Determine the [x, y] coordinate at the center of the cell enclosing the given text.  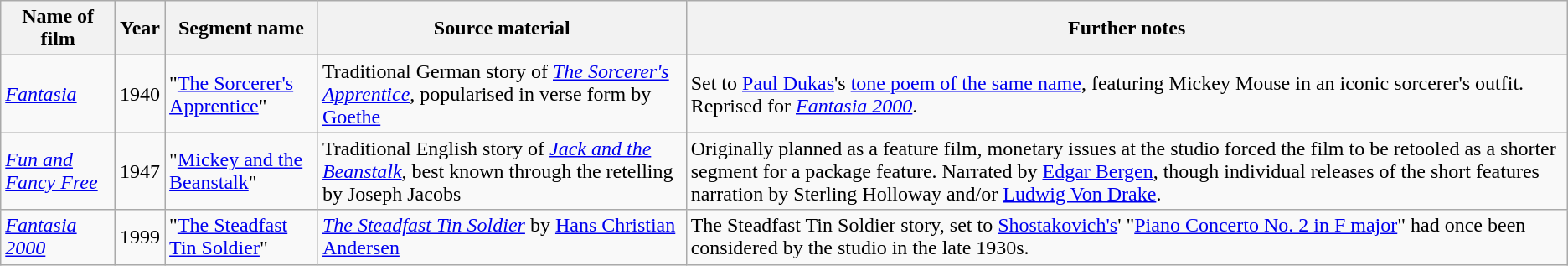
1940 [141, 94]
Fantasia [59, 94]
Year [141, 29]
Name of film [59, 29]
Fantasia 2000 [59, 237]
The Steadfast Tin Soldier story, set to Shostakovich's' "Piano Concerto No. 2 in F major" had once been considered by the studio in the late 1930s. [1127, 237]
Segment name [241, 29]
Traditional English story of Jack and the Beanstalk, best known through the retelling by Joseph Jacobs [502, 171]
The Steadfast Tin Soldier by Hans Christian Andersen [502, 237]
"The Sorcerer's Apprentice" [241, 94]
"Mickey and the Beanstalk" [241, 171]
1947 [141, 171]
Set to Paul Dukas's tone poem of the same name, featuring Mickey Mouse in an iconic sorcerer's outfit. Reprised for Fantasia 2000. [1127, 94]
Further notes [1127, 29]
Fun and Fancy Free [59, 171]
1999 [141, 237]
Source material [502, 29]
"The Steadfast Tin Soldier" [241, 237]
Traditional German story of The Sorcerer's Apprentice, popularised in verse form by Goethe [502, 94]
